From the cell containing the given text, extract its center point as (x, y) coordinate. 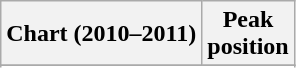
Peakposition (248, 34)
Chart (2010–2011) (102, 34)
